Return [X, Y] of the center of cell containing provided text 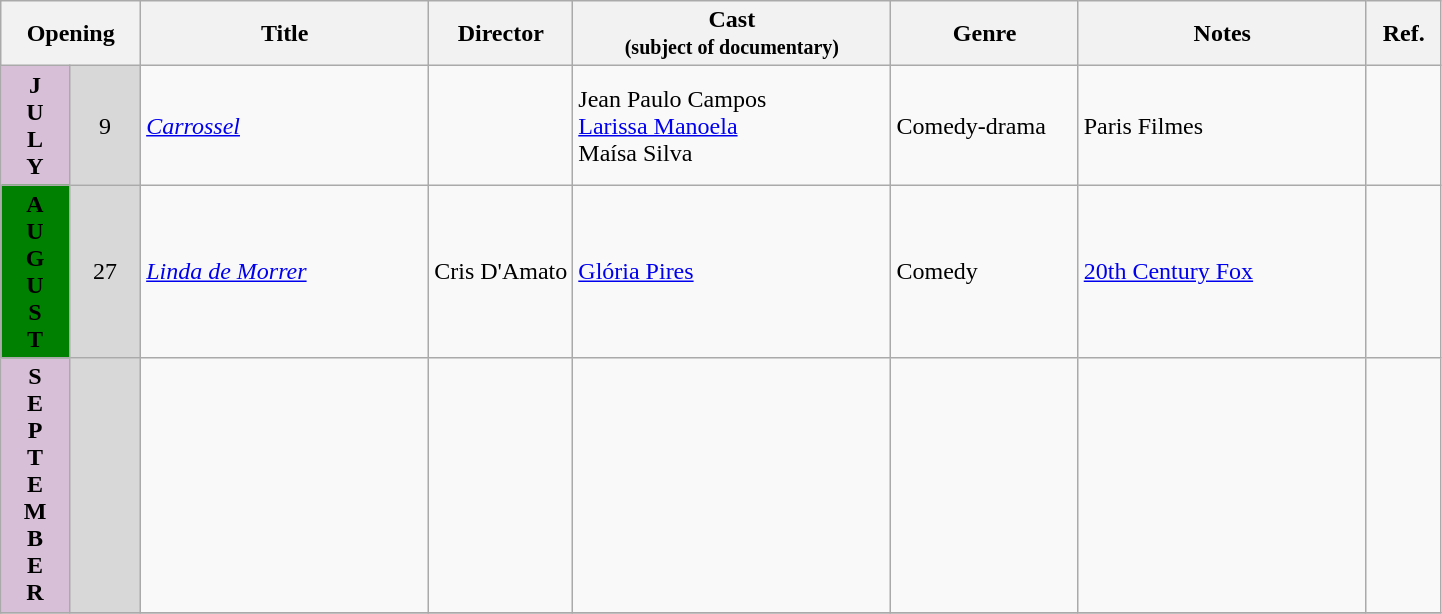
Cast(subject of documentary) [732, 34]
Paris Filmes [1222, 126]
Cris D'Amato [501, 272]
27 [104, 272]
Title [285, 34]
Ref. [1404, 34]
Glória Pires [732, 272]
Carrossel [285, 126]
Jean Paulo CamposLarissa ManoelaMaísa Silva [732, 126]
SEPTEMBER [36, 485]
Opening [71, 34]
AUGUST [36, 272]
Notes [1222, 34]
Linda de Morrer [285, 272]
20th Century Fox [1222, 272]
Genre [984, 34]
Director [501, 34]
Comedy [984, 272]
JULY [36, 126]
Comedy-drama [984, 126]
9 [104, 126]
